Locate the cell with the specified text and output its (X, Y) center coordinate. 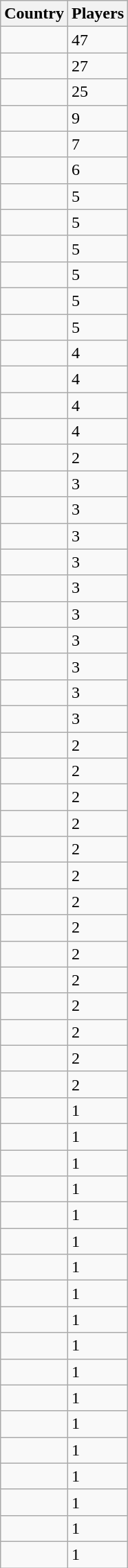
9 (98, 118)
27 (98, 66)
6 (98, 170)
Country (34, 14)
Players (98, 14)
47 (98, 40)
25 (98, 92)
7 (98, 144)
